From the cell containing the given text, extract its center point as [x, y] coordinate. 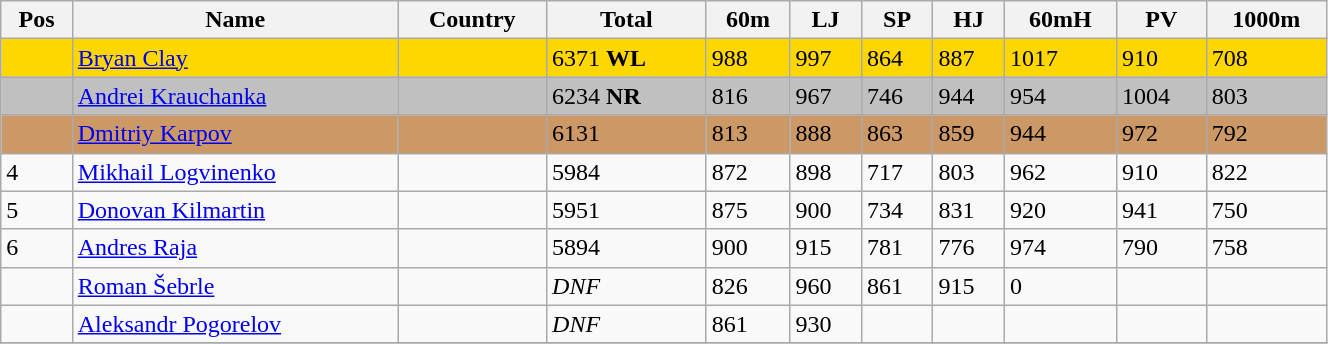
6131 [627, 134]
Mikhail Logvinenko [235, 172]
708 [1266, 58]
826 [748, 286]
962 [1060, 172]
967 [826, 96]
758 [1266, 248]
988 [748, 58]
PV [1161, 20]
972 [1161, 134]
5 [37, 210]
790 [1161, 248]
1004 [1161, 96]
4 [37, 172]
863 [897, 134]
859 [969, 134]
5894 [627, 248]
920 [1060, 210]
60mH [1060, 20]
HJ [969, 20]
717 [897, 172]
954 [1060, 96]
Total [627, 20]
5984 [627, 172]
974 [1060, 248]
6 [37, 248]
831 [969, 210]
Andres Raja [235, 248]
1017 [1060, 58]
781 [897, 248]
776 [969, 248]
750 [1266, 210]
746 [897, 96]
898 [826, 172]
930 [826, 324]
0 [1060, 286]
864 [897, 58]
LJ [826, 20]
Name [235, 20]
Bryan Clay [235, 58]
941 [1161, 210]
888 [826, 134]
6371 WL [627, 58]
Pos [37, 20]
60m [748, 20]
SP [897, 20]
822 [1266, 172]
813 [748, 134]
5951 [627, 210]
960 [826, 286]
Andrei Krauchanka [235, 96]
6234 NR [627, 96]
887 [969, 58]
816 [748, 96]
792 [1266, 134]
1000m [1266, 20]
875 [748, 210]
Donovan Kilmartin [235, 210]
Dmitriy Karpov [235, 134]
734 [897, 210]
Roman Šebrle [235, 286]
872 [748, 172]
997 [826, 58]
Aleksandr Pogorelov [235, 324]
Country [472, 20]
